Output the (x, y) coordinate of the center of the cell containing the given text.  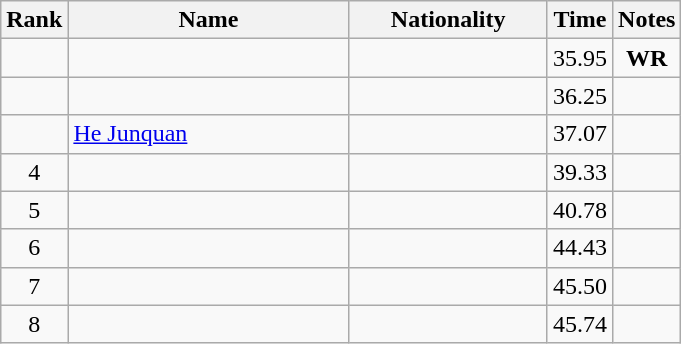
7 (34, 286)
5 (34, 210)
WR (647, 58)
Rank (34, 20)
35.95 (580, 58)
44.43 (580, 248)
Notes (647, 20)
Time (580, 20)
8 (34, 324)
Nationality (448, 20)
40.78 (580, 210)
39.33 (580, 172)
37.07 (580, 134)
4 (34, 172)
36.25 (580, 96)
6 (34, 248)
He Junquan (208, 134)
45.74 (580, 324)
45.50 (580, 286)
Name (208, 20)
